Capture the cell that displays the provided text and extract its [x, y] central coordinate. 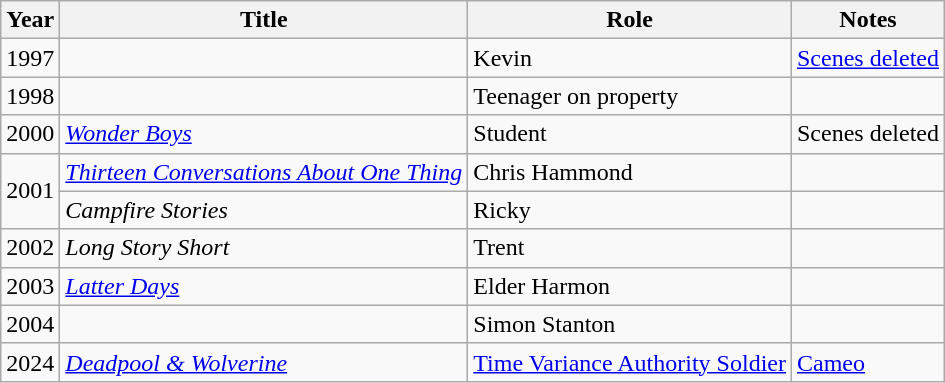
Ricky [630, 210]
Trent [630, 248]
Notes [868, 20]
Kevin [630, 58]
Role [630, 20]
Teenager on property [630, 96]
2002 [30, 248]
2000 [30, 134]
Campfire Stories [264, 210]
Chris Hammond [630, 172]
Long Story Short [264, 248]
Thirteen Conversations About One Thing [264, 172]
1998 [30, 96]
2003 [30, 286]
2001 [30, 191]
Elder Harmon [630, 286]
2024 [30, 362]
Cameo [868, 362]
Title [264, 20]
Latter Days [264, 286]
Year [30, 20]
2004 [30, 324]
Deadpool & Wolverine [264, 362]
Student [630, 134]
Time Variance Authority Soldier [630, 362]
Wonder Boys [264, 134]
1997 [30, 58]
Simon Stanton [630, 324]
